Capture the cell that displays the provided text and extract its [X, Y] central coordinate. 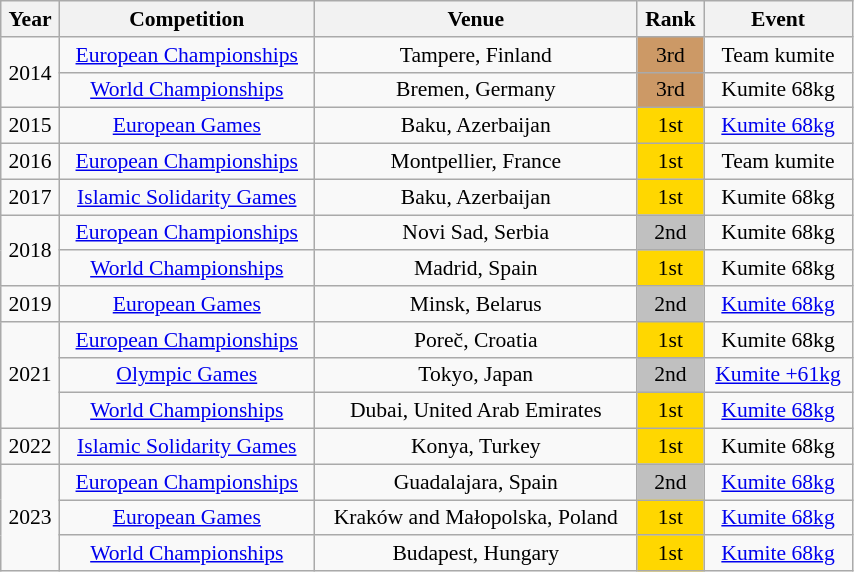
2022 [30, 447]
2019 [30, 304]
2021 [30, 376]
Poreč, Croatia [476, 340]
Dubai, United Arab Emirates [476, 411]
Event [778, 19]
Olympic Games [186, 375]
2017 [30, 197]
Tampere, Finland [476, 55]
2015 [30, 126]
Rank [670, 19]
Competition [186, 19]
Minsk, Belarus [476, 304]
Venue [476, 19]
Tokyo, Japan [476, 375]
Budapest, Hungary [476, 554]
2018 [30, 250]
Konya, Turkey [476, 447]
Kraków and Małopolska, Poland [476, 518]
2014 [30, 72]
2023 [30, 518]
Bremen, Germany [476, 90]
2016 [30, 162]
Madrid, Spain [476, 269]
Year [30, 19]
Guadalajara, Spain [476, 482]
Montpellier, France [476, 162]
Kumite +61kg [778, 375]
Novi Sad, Serbia [476, 233]
